Scan for the cell matching the given text and deliver its [X, Y] coordinate at center. 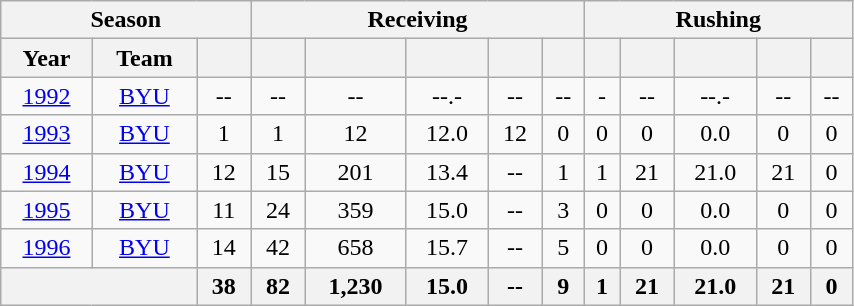
1994 [46, 172]
15 [278, 172]
Team [144, 58]
15.7 [447, 248]
- [602, 96]
Year [46, 58]
Receiving [418, 20]
13.4 [447, 172]
9 [563, 286]
1993 [46, 134]
11 [224, 210]
3 [563, 210]
14 [224, 248]
1992 [46, 96]
42 [278, 248]
658 [356, 248]
1,230 [356, 286]
5 [563, 248]
1995 [46, 210]
201 [356, 172]
82 [278, 286]
38 [224, 286]
Season [126, 20]
359 [356, 210]
Rushing [718, 20]
1996 [46, 248]
24 [278, 210]
12.0 [447, 134]
